Determine the [X, Y] coordinate at the center of the cell enclosing the given text.  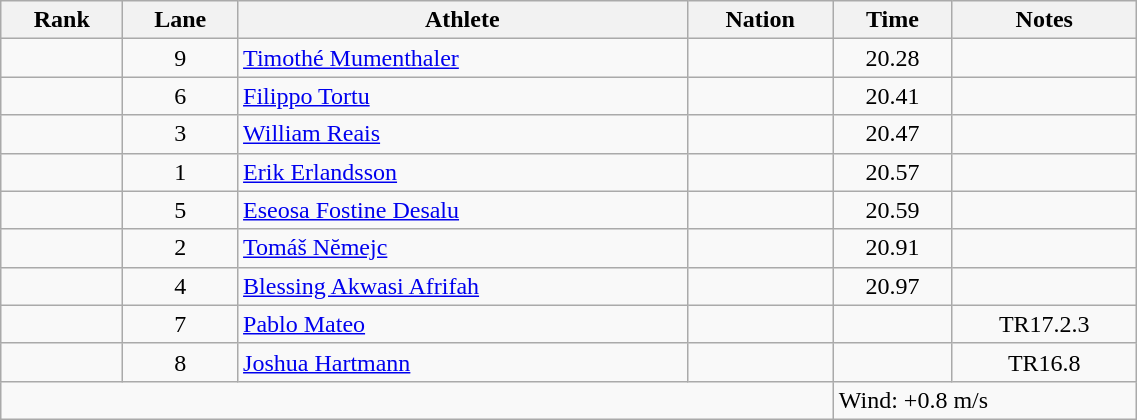
7 [180, 324]
William Reais [462, 134]
Athlete [462, 20]
3 [180, 134]
6 [180, 96]
8 [180, 362]
Pablo Mateo [462, 324]
Time [892, 20]
4 [180, 286]
20.28 [892, 58]
Eseosa Fostine Desalu [462, 210]
Filippo Tortu [462, 96]
Notes [1044, 20]
20.57 [892, 172]
Timothé Mumenthaler [462, 58]
TR16.8 [1044, 362]
20.59 [892, 210]
Lane [180, 20]
Joshua Hartmann [462, 362]
9 [180, 58]
TR17.2.3 [1044, 324]
20.97 [892, 286]
Nation [760, 20]
20.91 [892, 248]
Rank [62, 20]
2 [180, 248]
5 [180, 210]
Erik Erlandsson [462, 172]
20.41 [892, 96]
Tomáš Nĕmejc [462, 248]
20.47 [892, 134]
Blessing Akwasi Afrifah [462, 286]
Wind: +0.8 m/s [985, 400]
1 [180, 172]
